Extract the (x, y) coordinate from the center of the cell holding the provided text.  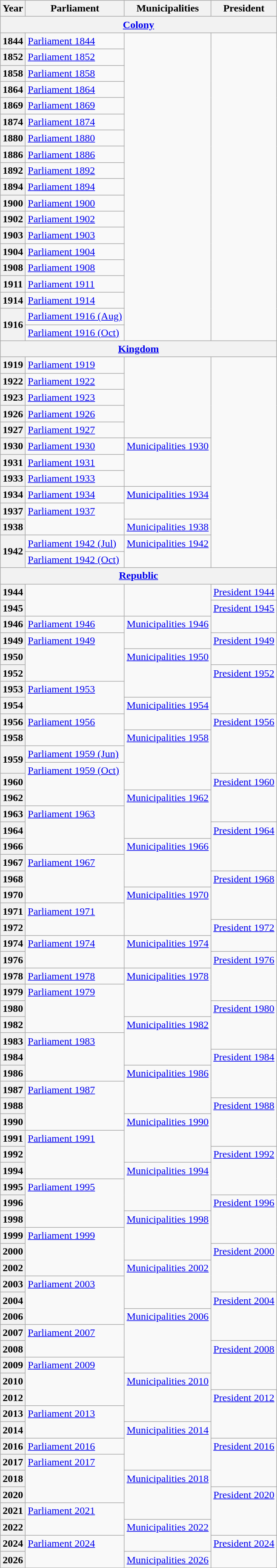
Parliament 1926 (75, 414)
1916 (13, 325)
1923 (13, 397)
1972 (13, 928)
Parliament 2009 (75, 1381)
1980 (13, 1008)
1996 (13, 1203)
President 1960 (244, 798)
Municipalities 1946 (168, 632)
President 1992 (244, 1171)
1902 (13, 219)
President 1964 (244, 846)
1864 (13, 89)
2008 (13, 1349)
1937 (13, 511)
President 2008 (244, 1365)
1950 (13, 657)
Year (13, 9)
Municipalities 1950 (168, 673)
2003 (13, 1284)
1960 (13, 781)
Parliament 2007 (75, 1341)
2014 (13, 1430)
1991 (13, 1138)
1931 (13, 462)
2000 (13, 1252)
President 2024 (244, 1551)
1978 (13, 976)
1970 (13, 895)
Municipalities 1942 (168, 551)
Parliament 1908 (75, 268)
Parliament 1922 (75, 381)
Parliament 1987 (75, 1106)
Municipalities 1990 (168, 1138)
President 1944 (244, 592)
President 2000 (244, 1268)
1962 (13, 798)
1938 (13, 527)
1858 (13, 73)
2026 (13, 1559)
Parliament 1902 (75, 219)
President 2012 (244, 1414)
Parliament 1900 (75, 203)
2017 (13, 1462)
Parliament 1904 (75, 252)
Parliament 1979 (75, 1008)
Parliament 1983 (75, 1057)
President 2016 (244, 1462)
1995 (13, 1187)
Parliament 1914 (75, 300)
1987 (13, 1089)
Municipalities 2018 (168, 1495)
2020 (13, 1495)
1953 (13, 689)
1967 (13, 863)
1874 (13, 122)
President 2004 (244, 1316)
2016 (13, 1446)
Parliament 1967 (75, 879)
1976 (13, 960)
1946 (13, 624)
Municipalities 1982 (168, 1041)
Municipalities 2022 (168, 1535)
Municipalities 1934 (168, 503)
Municipalities 1978 (168, 992)
1952 (13, 673)
1880 (13, 138)
Parliament 1971 (75, 919)
President 1949 (244, 649)
1926 (13, 414)
1903 (13, 235)
2006 (13, 1316)
Municipalities 2010 (168, 1398)
1949 (13, 640)
1911 (13, 284)
Parliament 2021 (75, 1519)
President 1980 (244, 1025)
Parliament 1892 (75, 170)
Parliament 1933 (75, 479)
Parliament 1844 (75, 41)
Parliament 1869 (75, 106)
1894 (13, 187)
1956 (13, 722)
President 1952 (244, 689)
Municipalities 1994 (168, 1187)
Parliament 1880 (75, 138)
1914 (13, 300)
1927 (13, 430)
2021 (13, 1511)
Municipalities 1966 (168, 862)
Municipalities 1954 (168, 713)
1922 (13, 381)
2002 (13, 1268)
1930 (13, 446)
1942 (13, 551)
2009 (13, 1365)
Municipalities 1930 (168, 462)
Parliament 1959 (Jun) (75, 754)
2004 (13, 1300)
1958 (13, 738)
President 1968 (244, 895)
Parliament 1937 (75, 519)
Parliament 1956 (75, 730)
Parliament 2013 (75, 1422)
1990 (13, 1122)
Kingdom (139, 349)
President 1988 (244, 1122)
1979 (13, 992)
2012 (13, 1398)
1968 (13, 879)
Parliament 1903 (75, 235)
Parliament 1942 (Oct) (75, 560)
1964 (13, 830)
Parliament 1959 (Oct) (75, 784)
President 1996 (244, 1219)
1999 (13, 1235)
Republic (139, 576)
2010 (13, 1381)
Municipalities 1962 (168, 814)
Parliament 1946 (75, 624)
1963 (13, 814)
1852 (13, 57)
Parliament 2017 (75, 1479)
Municipalities 2006 (168, 1341)
President 1945 (244, 616)
1984 (13, 1057)
1945 (13, 608)
1934 (13, 495)
1954 (13, 705)
Municipalities 1986 (168, 1089)
Parliament 1874 (75, 122)
Municipalities 2002 (168, 1284)
President (244, 9)
Parliament 1963 (75, 830)
Parliament 1858 (75, 73)
Parliament 1930 (75, 446)
1998 (13, 1219)
2024 (13, 1543)
Parliament 1978 (75, 976)
Parliament 1894 (75, 187)
Parliament 1953 (75, 697)
1992 (13, 1154)
Municipalities 1974 (168, 952)
2018 (13, 1479)
Parliament 1864 (75, 89)
Municipalities 2014 (168, 1446)
Municipalities (168, 9)
1844 (13, 41)
Parliament 1999 (75, 1252)
President 1984 (244, 1073)
Parliament 2003 (75, 1300)
1971 (13, 911)
Parliament (75, 9)
President 2020 (244, 1511)
1869 (13, 106)
Parliament 1931 (75, 462)
1986 (13, 1073)
Parliament 1934 (75, 495)
Parliament 1974 (75, 952)
Parliament 1911 (75, 284)
1959 (13, 760)
2013 (13, 1414)
Parliament 2024 (75, 1551)
2007 (13, 1333)
Municipalities 1958 (168, 760)
Municipalities 1938 (168, 527)
Parliament 1927 (75, 430)
1892 (13, 170)
Parliament 1886 (75, 154)
Municipalities 1970 (168, 911)
1994 (13, 1171)
Parliament 1923 (75, 397)
1974 (13, 944)
1988 (13, 1106)
Parliament 1919 (75, 365)
1933 (13, 479)
Parliament 1852 (75, 57)
1919 (13, 365)
1908 (13, 268)
President 1976 (244, 976)
2022 (13, 1527)
Municipalities 1998 (168, 1235)
Parliament 1991 (75, 1154)
1904 (13, 252)
1983 (13, 1041)
Parliament 2016 (75, 1446)
Parliament 1995 (75, 1203)
President 1972 (244, 936)
1944 (13, 592)
1900 (13, 203)
1886 (13, 154)
President 1956 (244, 744)
Parliament 1949 (75, 657)
Parliament 1942 (Jul) (75, 543)
1966 (13, 846)
1982 (13, 1025)
Parliament 1916 (Oct) (75, 333)
Municipalities 2026 (168, 1559)
Parliament 1916 (Aug) (75, 316)
Colony (139, 25)
